Output the [X, Y] coordinate of the center of the cell containing the given text.  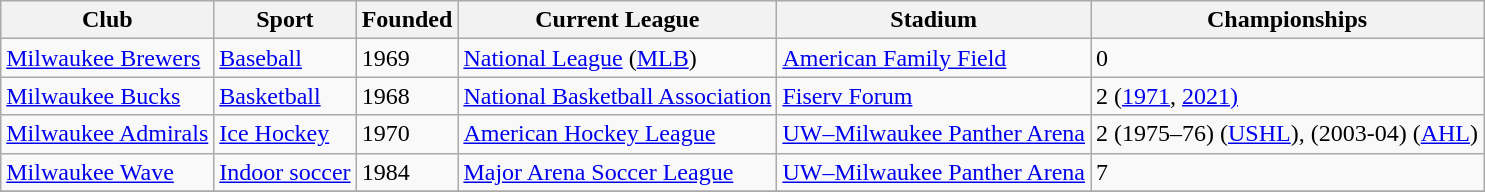
2 (1971, 2021) [1288, 96]
American Family Field [934, 58]
Indoor soccer [285, 172]
Ice Hockey [285, 134]
American Hockey League [618, 134]
Milwaukee Admirals [108, 134]
National Basketball Association [618, 96]
0 [1288, 58]
1970 [407, 134]
Major Arena Soccer League [618, 172]
Milwaukee Bucks [108, 96]
Stadium [934, 20]
1984 [407, 172]
Championships [1288, 20]
Milwaukee Brewers [108, 58]
Club [108, 20]
Current League [618, 20]
1968 [407, 96]
National League (MLB) [618, 58]
7 [1288, 172]
Sport [285, 20]
Milwaukee Wave [108, 172]
2 (1975–76) (USHL), (2003-04) (AHL) [1288, 134]
Baseball [285, 58]
Fiserv Forum [934, 96]
Basketball [285, 96]
Founded [407, 20]
1969 [407, 58]
